Scan for the cell matching the given text and deliver its (X, Y) coordinate at center. 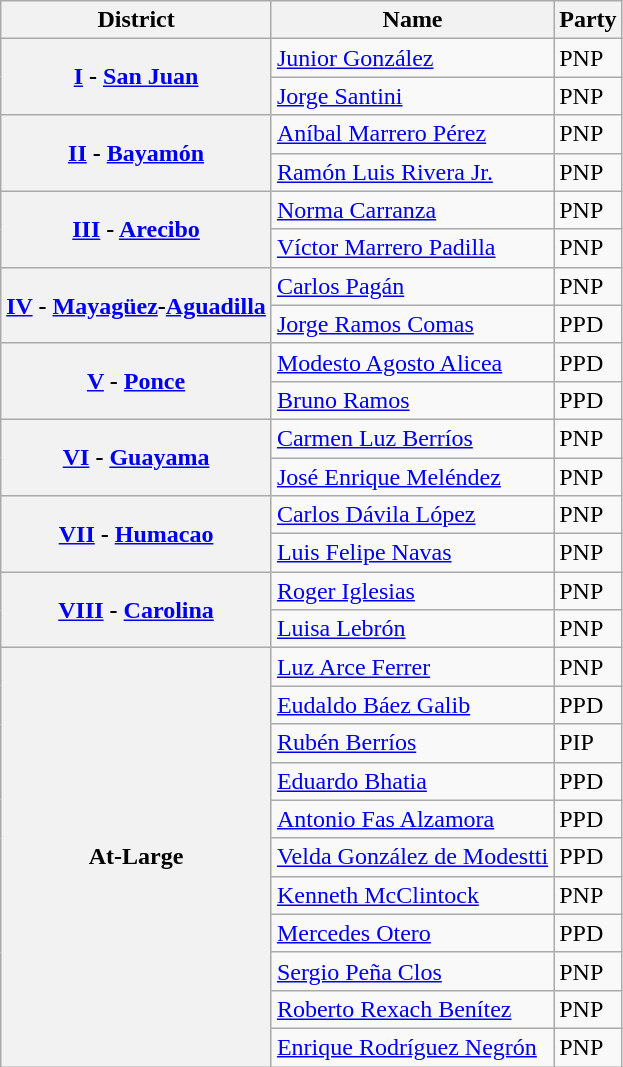
Carlos Pagán (412, 286)
VII - Humacao (136, 534)
II - Bayamón (136, 153)
V - Ponce (136, 381)
Velda González de Modestti (412, 857)
Name (412, 20)
Bruno Ramos (412, 400)
III - Arecibo (136, 229)
Rubén Berríos (412, 743)
Ramón Luis Rivera Jr. (412, 172)
PIP (588, 743)
Víctor Marrero Padilla (412, 248)
Kenneth McClintock (412, 895)
Mercedes Otero (412, 933)
IV - Mayagüez-Aguadilla (136, 305)
Enrique Rodríguez Negrón (412, 1047)
Eduardo Bhatia (412, 781)
At-Large (136, 858)
Jorge Ramos Comas (412, 324)
Antonio Fas Alzamora (412, 819)
VI - Guayama (136, 457)
Carmen Luz Berríos (412, 438)
José Enrique Meléndez (412, 477)
I - San Juan (136, 77)
Party (588, 20)
Norma Carranza (412, 210)
Luis Felipe Navas (412, 553)
Sergio Peña Clos (412, 971)
Luisa Lebrón (412, 629)
Luz Arce Ferrer (412, 667)
Carlos Dávila López (412, 515)
Modesto Agosto Alicea (412, 362)
District (136, 20)
Junior González (412, 58)
Eudaldo Báez Galib (412, 705)
Roberto Rexach Benítez (412, 1009)
Roger Iglesias (412, 591)
Aníbal Marrero Pérez (412, 134)
Jorge Santini (412, 96)
VIII - Carolina (136, 610)
